Locate the cell with the specified text and output its (X, Y) center coordinate. 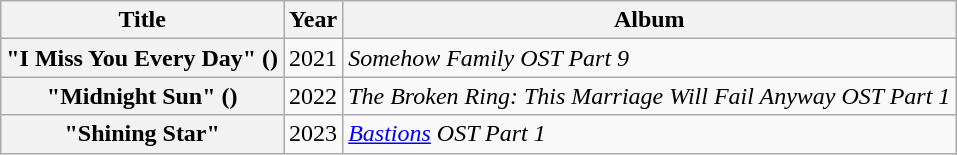
Bastions OST Part 1 (650, 134)
Year (314, 20)
"Midnight Sun" () (142, 96)
Album (650, 20)
The Broken Ring: This Marriage Will Fail Anyway OST Part 1 (650, 96)
Title (142, 20)
"I Miss You Every Day" () (142, 58)
2023 (314, 134)
2022 (314, 96)
Somehow Family OST Part 9 (650, 58)
2021 (314, 58)
"Shining Star" (142, 134)
